Capture the cell that displays the provided text and extract its (X, Y) central coordinate. 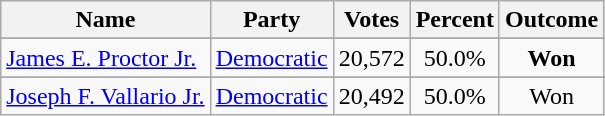
Votes (372, 20)
Percent (454, 20)
Outcome (551, 20)
Name (106, 20)
20,572 (372, 58)
James E. Proctor Jr. (106, 58)
20,492 (372, 96)
Joseph F. Vallario Jr. (106, 96)
Party (272, 20)
